Identify which cell holds the provided text, then report its [X, Y] central coordinate. 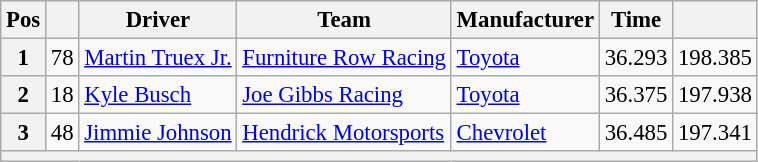
Pos [24, 20]
2 [24, 95]
36.375 [636, 95]
36.293 [636, 58]
Hendrick Motorsports [344, 133]
Jimmie Johnson [158, 133]
36.485 [636, 133]
1 [24, 58]
198.385 [716, 58]
48 [62, 133]
Team [344, 20]
197.341 [716, 133]
Manufacturer [525, 20]
Joe Gibbs Racing [344, 95]
Martin Truex Jr. [158, 58]
197.938 [716, 95]
18 [62, 95]
78 [62, 58]
3 [24, 133]
Kyle Busch [158, 95]
Time [636, 20]
Furniture Row Racing [344, 58]
Driver [158, 20]
Chevrolet [525, 133]
